Extract the [X, Y] coordinate from the center of the cell holding the provided text.  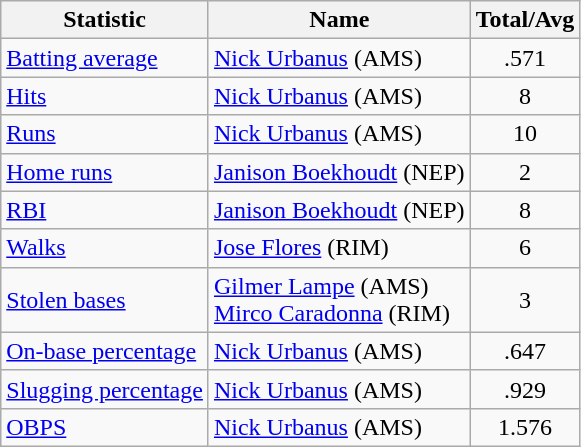
Batting average [105, 58]
.929 [525, 389]
Walks [105, 248]
1.576 [525, 427]
6 [525, 248]
Home runs [105, 172]
Total/Avg [525, 20]
.647 [525, 351]
10 [525, 134]
2 [525, 172]
Jose Flores (RIM) [339, 248]
Gilmer Lampe (AMS) Mirco Caradonna (RIM) [339, 300]
Runs [105, 134]
.571 [525, 58]
RBI [105, 210]
3 [525, 300]
Stolen bases [105, 300]
Statistic [105, 20]
Hits [105, 96]
On-base percentage [105, 351]
Name [339, 20]
OBPS [105, 427]
Slugging percentage [105, 389]
